Provide the (x, y) coordinate of the cell's center where the given text is located.  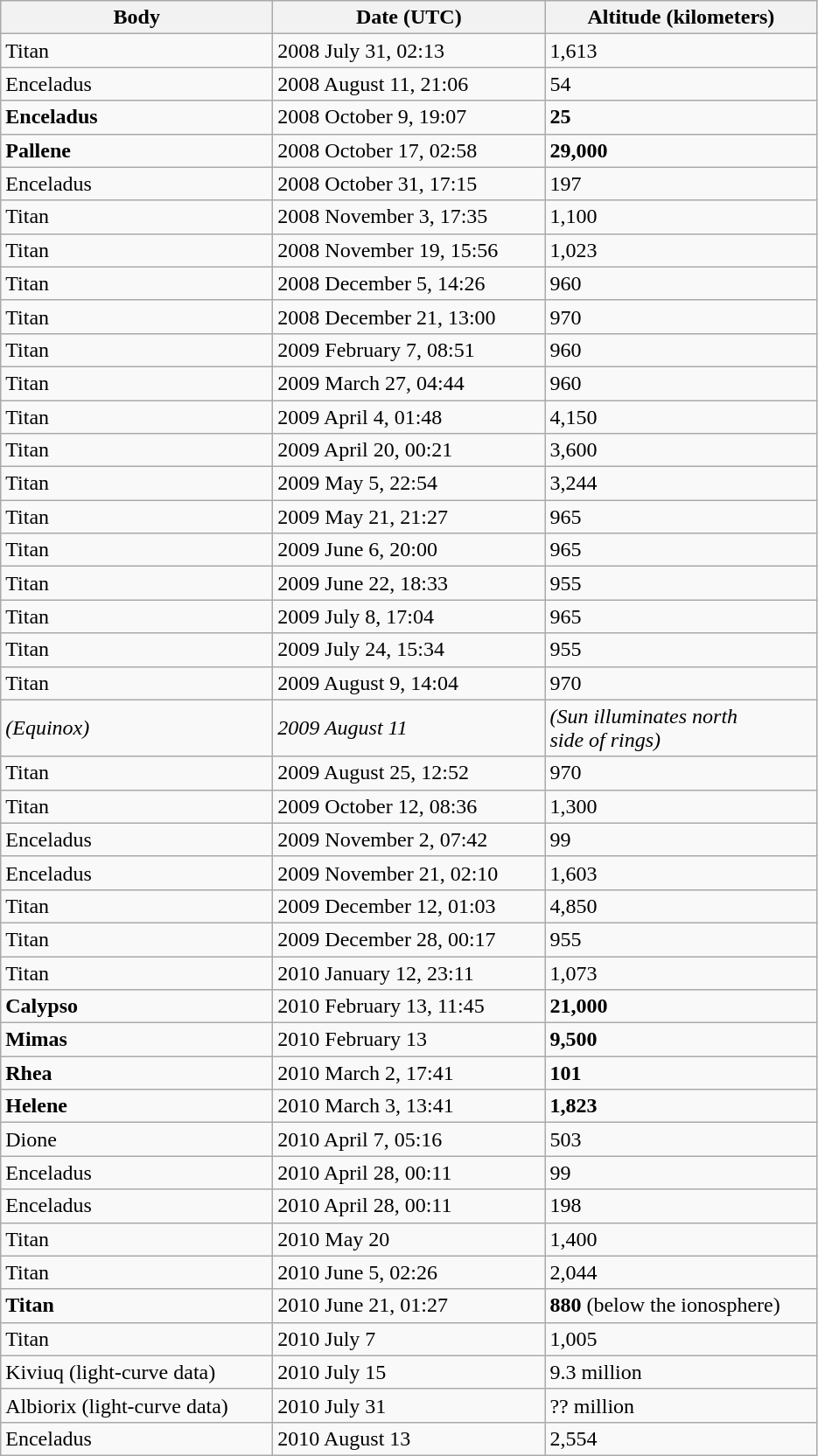
2010 February 13, 11:45 (409, 1007)
Pallene (136, 150)
2008 October 31, 17:15 (409, 184)
2010 April 7, 05:16 (409, 1139)
2009 July 8, 17:04 (409, 617)
Dione (136, 1139)
Kiviuq (light-curve data) (136, 1372)
1,603 (681, 873)
4,850 (681, 906)
2010 July 31 (409, 1405)
2008 August 11, 21:06 (409, 84)
2008 July 31, 02:13 (409, 51)
1,005 (681, 1339)
2009 August 25, 12:52 (409, 773)
2009 March 27, 04:44 (409, 383)
?? million (681, 1405)
1,823 (681, 1106)
25 (681, 117)
2010 March 2, 17:41 (409, 1073)
9,500 (681, 1040)
1,023 (681, 250)
1,073 (681, 973)
2009 October 12, 08:36 (409, 806)
1,300 (681, 806)
2010 March 3, 13:41 (409, 1106)
2009 December 12, 01:03 (409, 906)
2008 December 5, 14:26 (409, 283)
197 (681, 184)
880 (below the ionosphere) (681, 1306)
2009 May 21, 21:27 (409, 517)
2,044 (681, 1272)
2009 April 20, 00:21 (409, 450)
1,100 (681, 217)
(Equinox) (136, 728)
2009 May 5, 22:54 (409, 484)
2008 October 9, 19:07 (409, 117)
2009 August 9, 14:04 (409, 683)
(Sun illuminates northside of rings) (681, 728)
2010 January 12, 23:11 (409, 973)
2009 June 6, 20:00 (409, 550)
Rhea (136, 1073)
4,150 (681, 417)
2010 May 20 (409, 1239)
2010 February 13 (409, 1040)
503 (681, 1139)
2009 April 4, 01:48 (409, 417)
2009 November 21, 02:10 (409, 873)
2,554 (681, 1439)
2010 July 7 (409, 1339)
Date (UTC) (409, 17)
Albiorix (light-curve data) (136, 1405)
Calypso (136, 1007)
2008 November 19, 15:56 (409, 250)
9.3 million (681, 1372)
2010 June 21, 01:27 (409, 1306)
2008 December 21, 13:00 (409, 317)
1,613 (681, 51)
101 (681, 1073)
2008 November 3, 17:35 (409, 217)
2009 July 24, 15:34 (409, 650)
198 (681, 1206)
Helene (136, 1106)
2009 November 2, 07:42 (409, 839)
54 (681, 84)
3,244 (681, 484)
2010 July 15 (409, 1372)
Altitude (kilometers) (681, 17)
3,600 (681, 450)
2009 June 22, 18:33 (409, 583)
2009 August 11 (409, 728)
Body (136, 17)
21,000 (681, 1007)
2009 February 7, 08:51 (409, 350)
2008 October 17, 02:58 (409, 150)
2010 August 13 (409, 1439)
29,000 (681, 150)
1,400 (681, 1239)
2010 June 5, 02:26 (409, 1272)
2009 December 28, 00:17 (409, 939)
Mimas (136, 1040)
